From the cell containing the given text, extract its center point as [x, y] coordinate. 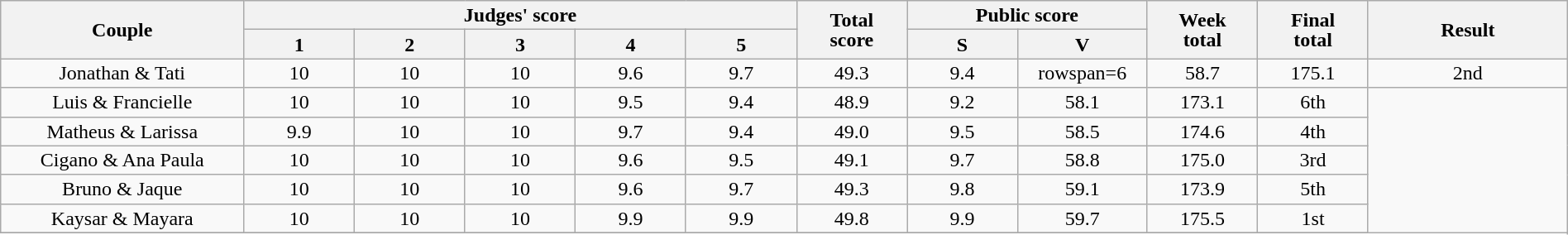
49.8 [852, 218]
9.2 [963, 103]
rowspan=6 [1082, 73]
58.5 [1082, 131]
5 [741, 45]
Finaltotal [1313, 30]
1st [1313, 218]
173.1 [1202, 103]
1 [299, 45]
5th [1313, 189]
48.9 [852, 103]
59.7 [1082, 218]
Judges' score [520, 15]
4 [631, 45]
3rd [1313, 161]
Matheus & Larissa [122, 131]
Weektotal [1202, 30]
4th [1313, 131]
6th [1313, 103]
Luis & Francielle [122, 103]
9.8 [963, 189]
Couple [122, 30]
58.7 [1202, 73]
175.5 [1202, 218]
S [963, 45]
49.1 [852, 161]
175.0 [1202, 161]
174.6 [1202, 131]
58.1 [1082, 103]
2nd [1467, 73]
Public score [1027, 15]
Result [1467, 30]
Kaysar & Mayara [122, 218]
Cigano & Ana Paula [122, 161]
Totalscore [852, 30]
Bruno & Jaque [122, 189]
2 [409, 45]
V [1082, 45]
49.0 [852, 131]
Jonathan & Tati [122, 73]
173.9 [1202, 189]
59.1 [1082, 189]
58.8 [1082, 161]
3 [520, 45]
175.1 [1313, 73]
